Scan for the cell matching the given text and deliver its [x, y] coordinate at center. 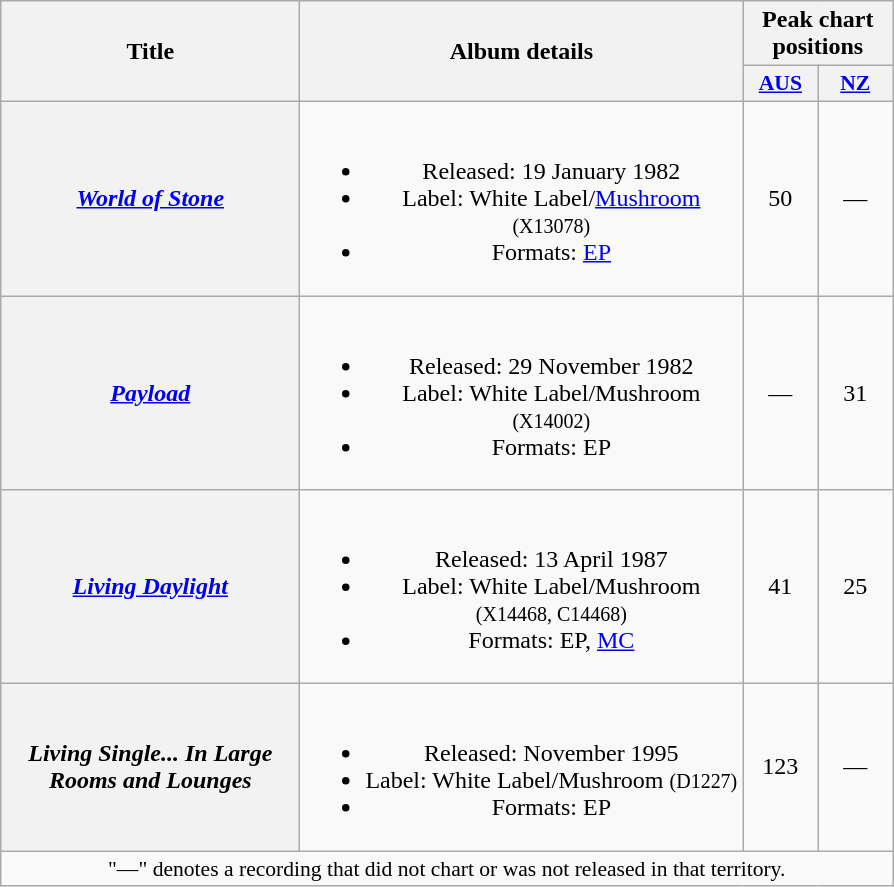
25 [856, 587]
Released: 13 April 1987Label: White Label/Mushroom (X14468, C14468)Formats: EP, MC [522, 587]
50 [780, 198]
AUS [780, 84]
"—" denotes a recording that did not chart or was not released in that territory. [447, 869]
NZ [856, 84]
Released: November 1995Label: White Label/Mushroom (D1227)Formats: EP [522, 768]
Title [150, 52]
World of Stone [150, 198]
Living Daylight [150, 587]
Album details [522, 52]
Payload [150, 393]
41 [780, 587]
Released: 19 January 1982Label: White Label/Mushroom (X13078)Formats: EP [522, 198]
Released: 29 November 1982Label: White Label/Mushroom (X14002)Formats: EP [522, 393]
Peak chart positions [818, 34]
Living Single... In Large Rooms and Lounges [150, 768]
123 [780, 768]
31 [856, 393]
